Pinpoint the cell where the given text exists, returning its (X, Y) midpoint coordinate. 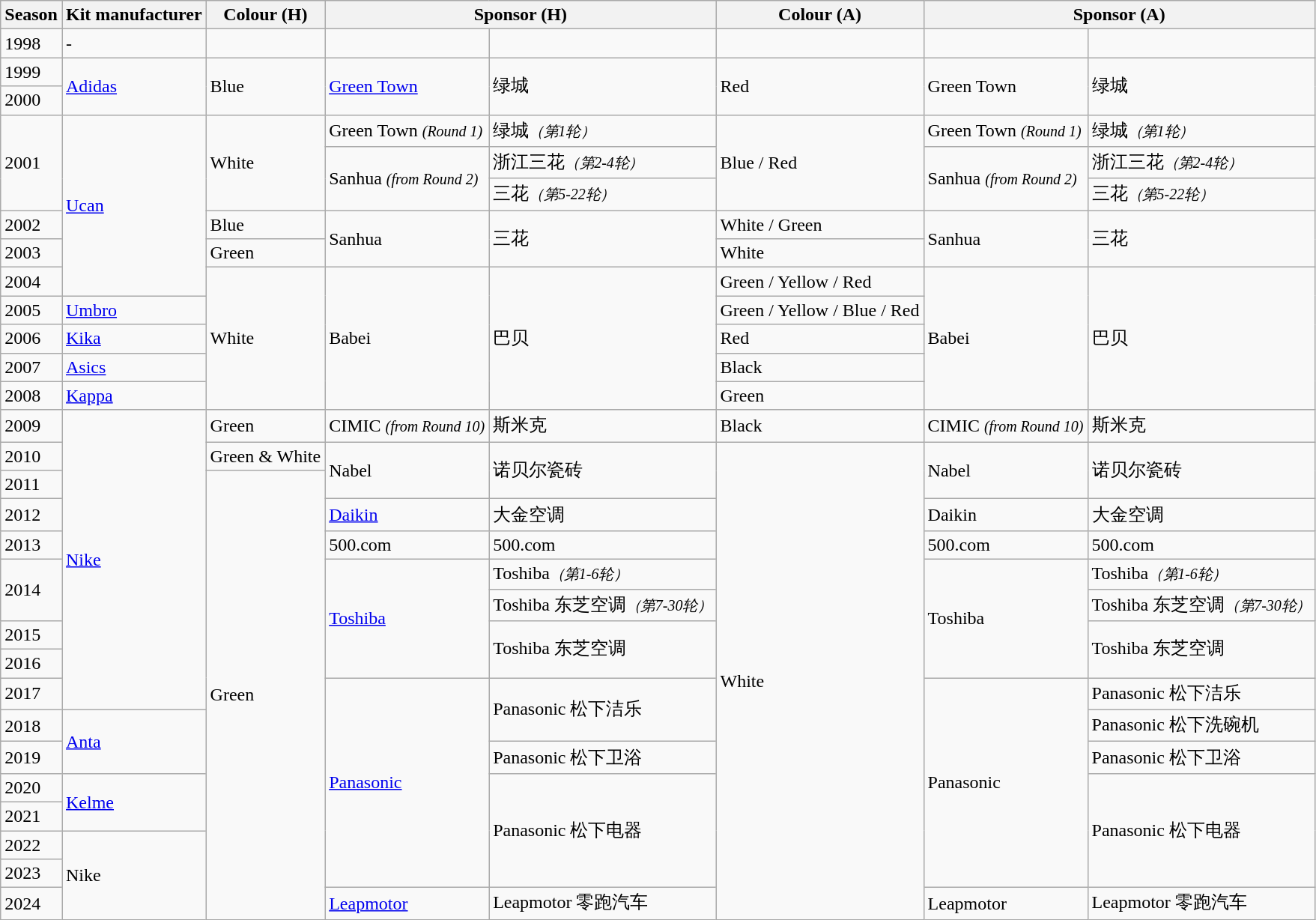
2005 (31, 310)
2021 (31, 816)
Colour (A) (819, 15)
Green / Yellow / Red (819, 282)
2023 (31, 874)
Blue / Red (819, 163)
2022 (31, 844)
Kappa (133, 396)
2007 (31, 367)
2019 (31, 758)
Asics (133, 367)
White / Green (819, 225)
1999 (31, 72)
Adidas (133, 86)
2015 (31, 635)
2020 (31, 787)
2008 (31, 396)
Anta (133, 742)
2024 (31, 904)
Sponsor (H) (521, 15)
2004 (31, 282)
2011 (31, 485)
Kelme (133, 802)
Ucan (133, 205)
2014 (31, 590)
2016 (31, 664)
Kit manufacturer (133, 15)
2013 (31, 545)
2003 (31, 253)
2001 (31, 163)
Season (31, 15)
2010 (31, 456)
Green & White (265, 456)
Sponsor (A) (1119, 15)
2017 (31, 694)
1998 (31, 43)
2000 (31, 100)
2002 (31, 225)
2012 (31, 515)
- (133, 43)
2018 (31, 725)
Kika (133, 339)
Panasonic 松下洗碗机 (1201, 725)
Umbro (133, 310)
2009 (31, 426)
Colour (H) (265, 15)
Green / Yellow / Blue / Red (819, 310)
2006 (31, 339)
